Extract the [x, y] coordinate from the center of the cell holding the provided text.  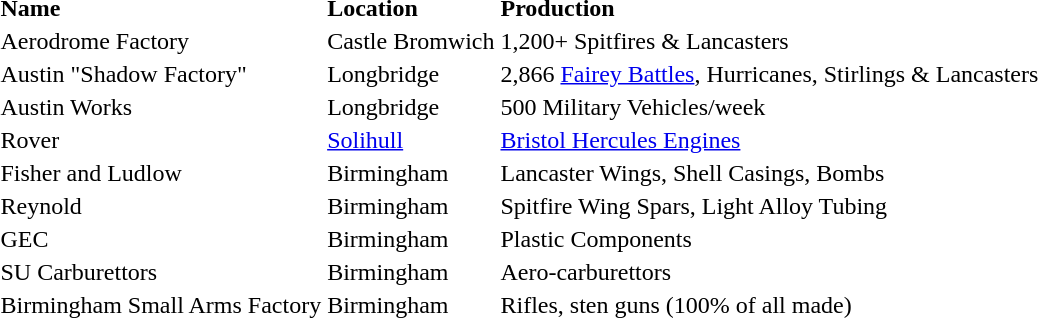
Solihull [411, 140]
Castle Bromwich [411, 41]
